Detect which cell encompasses the target text, then output its [x, y] center coordinate. 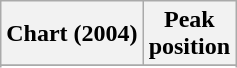
Chart (2004) [72, 34]
Peak position [189, 34]
